Capture the cell that displays the provided text and extract its (X, Y) central coordinate. 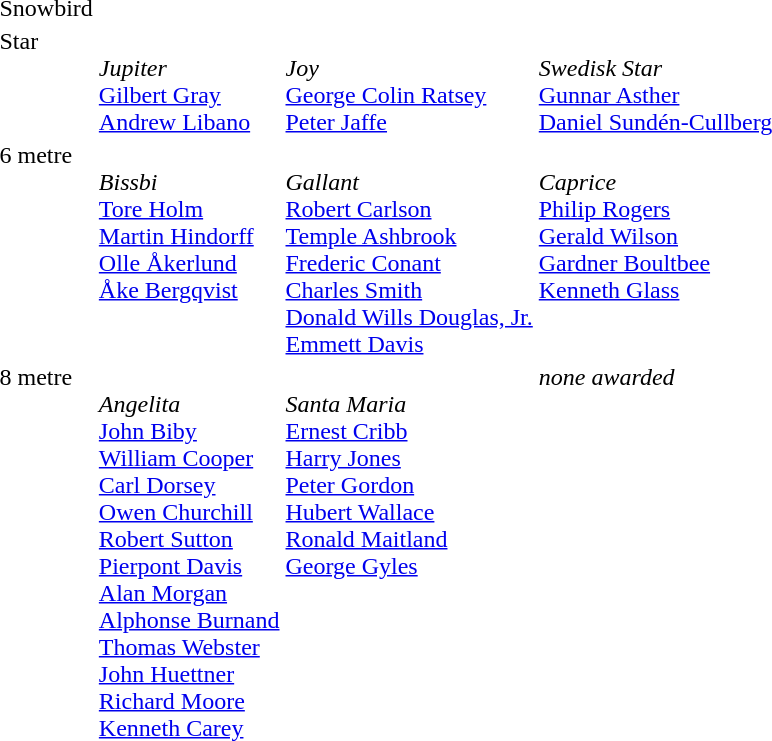
JoyGeorge Colin RatseyPeter Jaffe (409, 82)
GallantRobert CarlsonTemple AshbrookFrederic ConantCharles SmithDonald Wills Douglas, Jr.Emmett Davis (409, 250)
BissbiTore HolmMartin HindorffOlle ÅkerlundÅke Bergqvist (189, 250)
JupiterGilbert GrayAndrew Libano (189, 82)
